Return (x, y) of the center of cell containing provided text 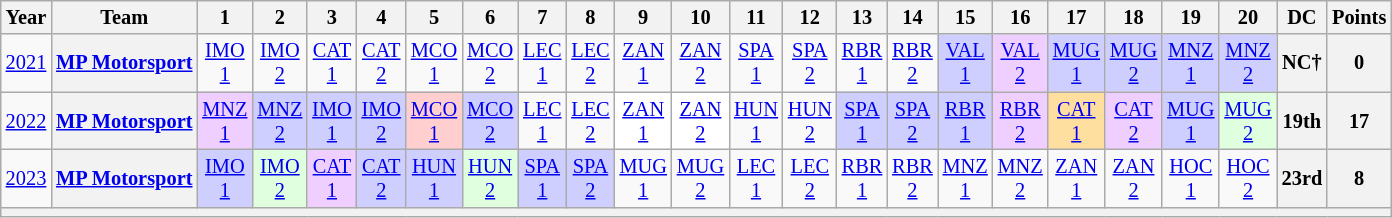
2022 (26, 121)
Year (26, 17)
12 (810, 17)
3 (332, 17)
13 (862, 17)
HOC1 (1190, 178)
2 (280, 17)
0 (1359, 63)
23rd (1302, 178)
VAL1 (966, 63)
DC (1302, 17)
5 (434, 17)
10 (700, 17)
11 (756, 17)
19th (1302, 121)
7 (542, 17)
6 (490, 17)
VAL2 (1020, 63)
2021 (26, 63)
9 (644, 17)
NC† (1302, 63)
16 (1020, 17)
1 (224, 17)
4 (382, 17)
18 (1134, 17)
20 (1248, 17)
2023 (26, 178)
Points (1359, 17)
15 (966, 17)
19 (1190, 17)
14 (912, 17)
HOC2 (1248, 178)
Team (124, 17)
